Return the (x, y) coordinate for the center point of the cell that contains the specified text.  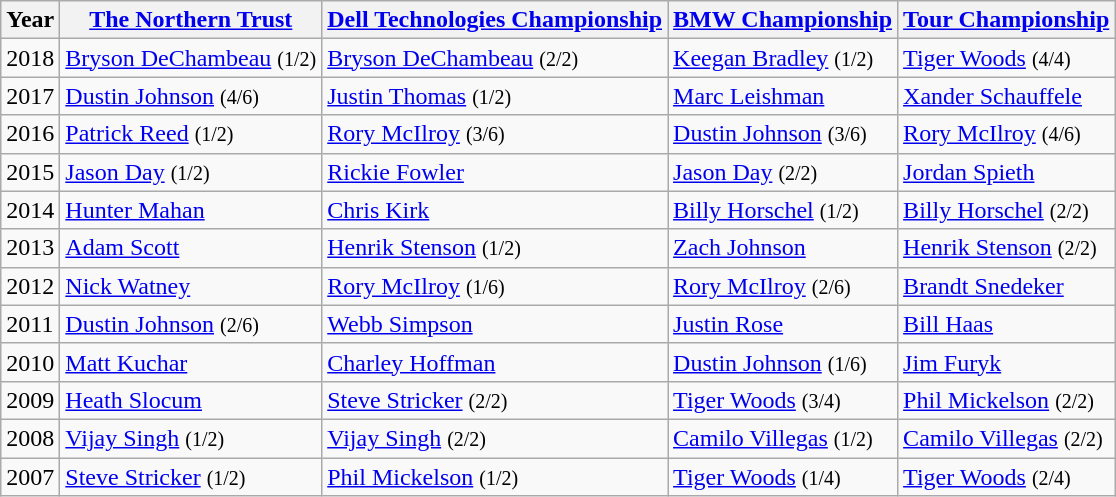
Dustin Johnson (2/6) (191, 324)
Billy Horschel (1/2) (783, 210)
Jason Day (2/2) (783, 172)
Tiger Woods (2/4) (1006, 477)
Bryson DeChambeau (1/2) (191, 58)
Phil Mickelson (2/2) (1006, 400)
Tiger Woods (4/4) (1006, 58)
Keegan Bradley (1/2) (783, 58)
BMW Championship (783, 20)
Rory McIlroy (3/6) (495, 134)
Dustin Johnson (4/6) (191, 96)
Rory McIlroy (2/6) (783, 286)
Camilo Villegas (2/2) (1006, 438)
Tiger Woods (1/4) (783, 477)
2011 (30, 324)
Heath Slocum (191, 400)
Nick Watney (191, 286)
Vijay Singh (1/2) (191, 438)
Webb Simpson (495, 324)
Henrik Stenson (2/2) (1006, 248)
2014 (30, 210)
Marc Leishman (783, 96)
Xander Schauffele (1006, 96)
Billy Horschel (2/2) (1006, 210)
Zach Johnson (783, 248)
Jordan Spieth (1006, 172)
Dustin Johnson (1/6) (783, 362)
Adam Scott (191, 248)
Hunter Mahan (191, 210)
Vijay Singh (2/2) (495, 438)
Justin Thomas (1/2) (495, 96)
Charley Hoffman (495, 362)
2010 (30, 362)
Bill Haas (1006, 324)
Jason Day (1/2) (191, 172)
2012 (30, 286)
2017 (30, 96)
2013 (30, 248)
Justin Rose (783, 324)
2008 (30, 438)
2007 (30, 477)
Patrick Reed (1/2) (191, 134)
Brandt Snedeker (1006, 286)
Camilo Villegas (1/2) (783, 438)
Dustin Johnson (3/6) (783, 134)
2018 (30, 58)
Phil Mickelson (1/2) (495, 477)
Steve Stricker (1/2) (191, 477)
Rickie Fowler (495, 172)
Henrik Stenson (1/2) (495, 248)
Rory McIlroy (1/6) (495, 286)
Matt Kuchar (191, 362)
Dell Technologies Championship (495, 20)
The Northern Trust (191, 20)
2016 (30, 134)
Chris Kirk (495, 210)
Bryson DeChambeau (2/2) (495, 58)
Year (30, 20)
2015 (30, 172)
Rory McIlroy (4/6) (1006, 134)
Steve Stricker (2/2) (495, 400)
Tour Championship (1006, 20)
Tiger Woods (3/4) (783, 400)
2009 (30, 400)
Jim Furyk (1006, 362)
